Return [X, Y] of the center of cell containing provided text 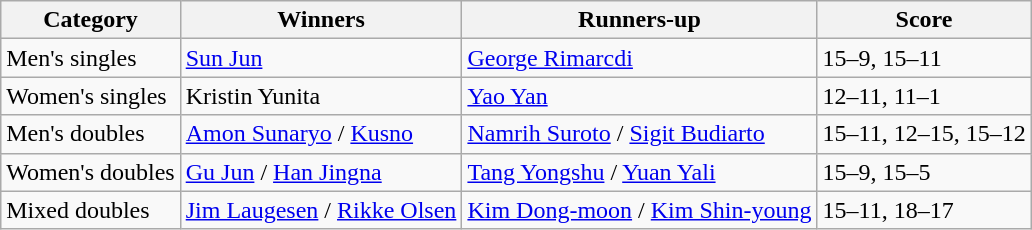
Tang Yongshu / Yuan Yali [640, 172]
Yao Yan [640, 96]
Women's doubles [90, 172]
Runners-up [640, 20]
Jim Laugesen / Rikke Olsen [321, 210]
George Rimarcdi [640, 58]
Score [924, 20]
Mixed doubles [90, 210]
Amon Sunaryo / Kusno [321, 134]
Kim Dong-moon / Kim Shin-young [640, 210]
Gu Jun / Han Jingna [321, 172]
Women's singles [90, 96]
Sun Jun [321, 58]
15–11, 12–15, 15–12 [924, 134]
12–11, 11–1 [924, 96]
15–11, 18–17 [924, 210]
Men's singles [90, 58]
Kristin Yunita [321, 96]
Namrih Suroto / Sigit Budiarto [640, 134]
Category [90, 20]
Winners [321, 20]
15–9, 15–5 [924, 172]
15–9, 15–11 [924, 58]
Men's doubles [90, 134]
